From the cell containing the given text, extract its center point as (X, Y) coordinate. 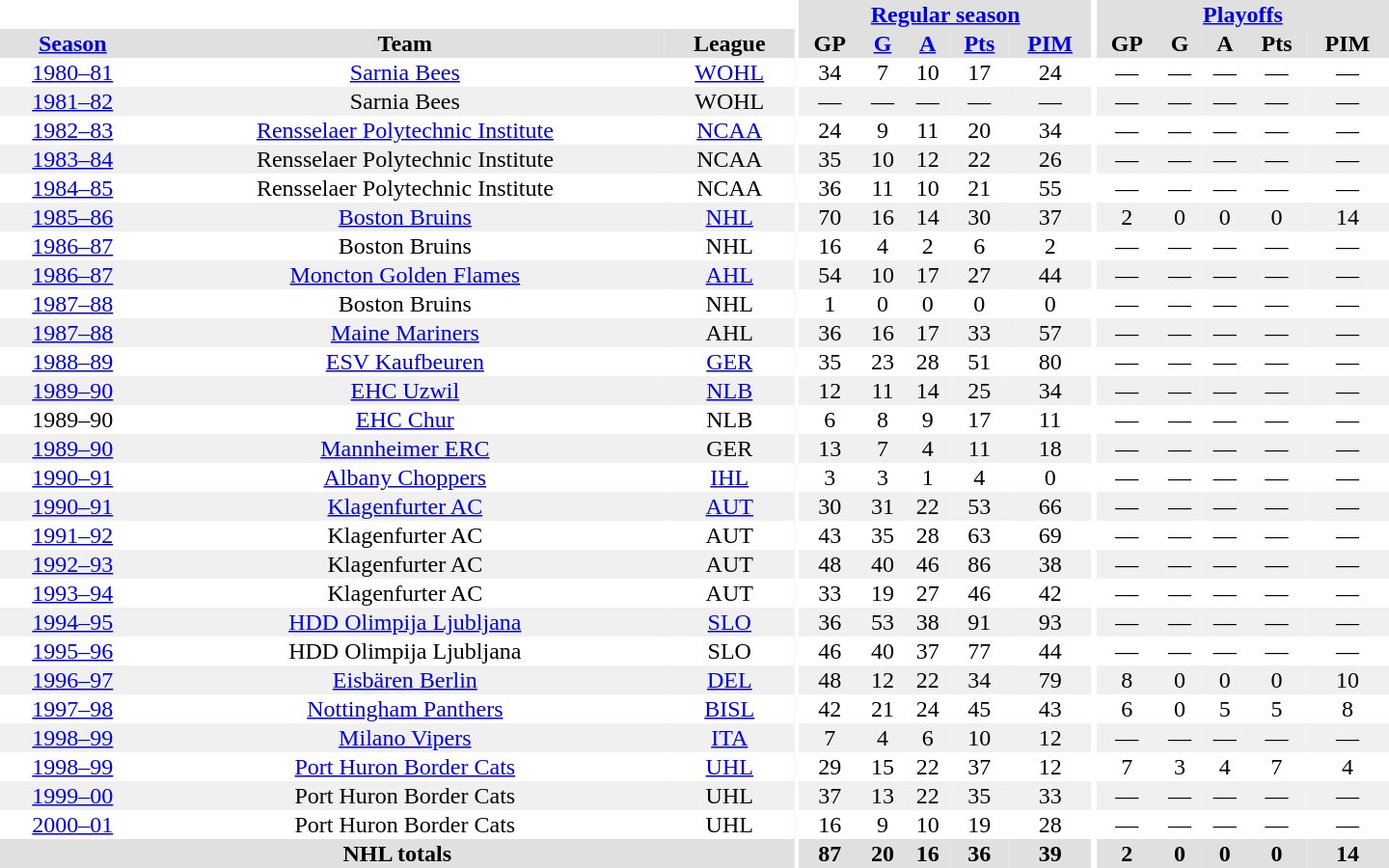
66 (1050, 506)
1999–00 (73, 796)
1991–92 (73, 535)
Season (73, 43)
1982–83 (73, 130)
Nottingham Panthers (405, 709)
54 (830, 275)
57 (1050, 333)
26 (1050, 159)
Albany Choppers (405, 477)
1997–98 (73, 709)
BISL (729, 709)
Mannheimer ERC (405, 448)
23 (884, 362)
63 (980, 535)
Eisbären Berlin (405, 680)
1992–93 (73, 564)
Team (405, 43)
51 (980, 362)
1985–86 (73, 217)
45 (980, 709)
1983–84 (73, 159)
IHL (729, 477)
1981–82 (73, 101)
Milano Vipers (405, 738)
91 (980, 622)
77 (980, 651)
1984–85 (73, 188)
86 (980, 564)
2000–01 (73, 825)
80 (1050, 362)
87 (830, 854)
EHC Uzwil (405, 391)
15 (884, 767)
1996–97 (73, 680)
League (729, 43)
79 (1050, 680)
69 (1050, 535)
NHL totals (397, 854)
ITA (729, 738)
70 (830, 217)
1988–89 (73, 362)
DEL (729, 680)
18 (1050, 448)
ESV Kaufbeuren (405, 362)
29 (830, 767)
31 (884, 506)
93 (1050, 622)
39 (1050, 854)
1980–81 (73, 72)
Moncton Golden Flames (405, 275)
Regular season (945, 14)
1993–94 (73, 593)
Playoffs (1242, 14)
55 (1050, 188)
EHC Chur (405, 420)
1995–96 (73, 651)
25 (980, 391)
Maine Mariners (405, 333)
1994–95 (73, 622)
